Search for the cell housing the specified text and yield its [X, Y] center coordinate. 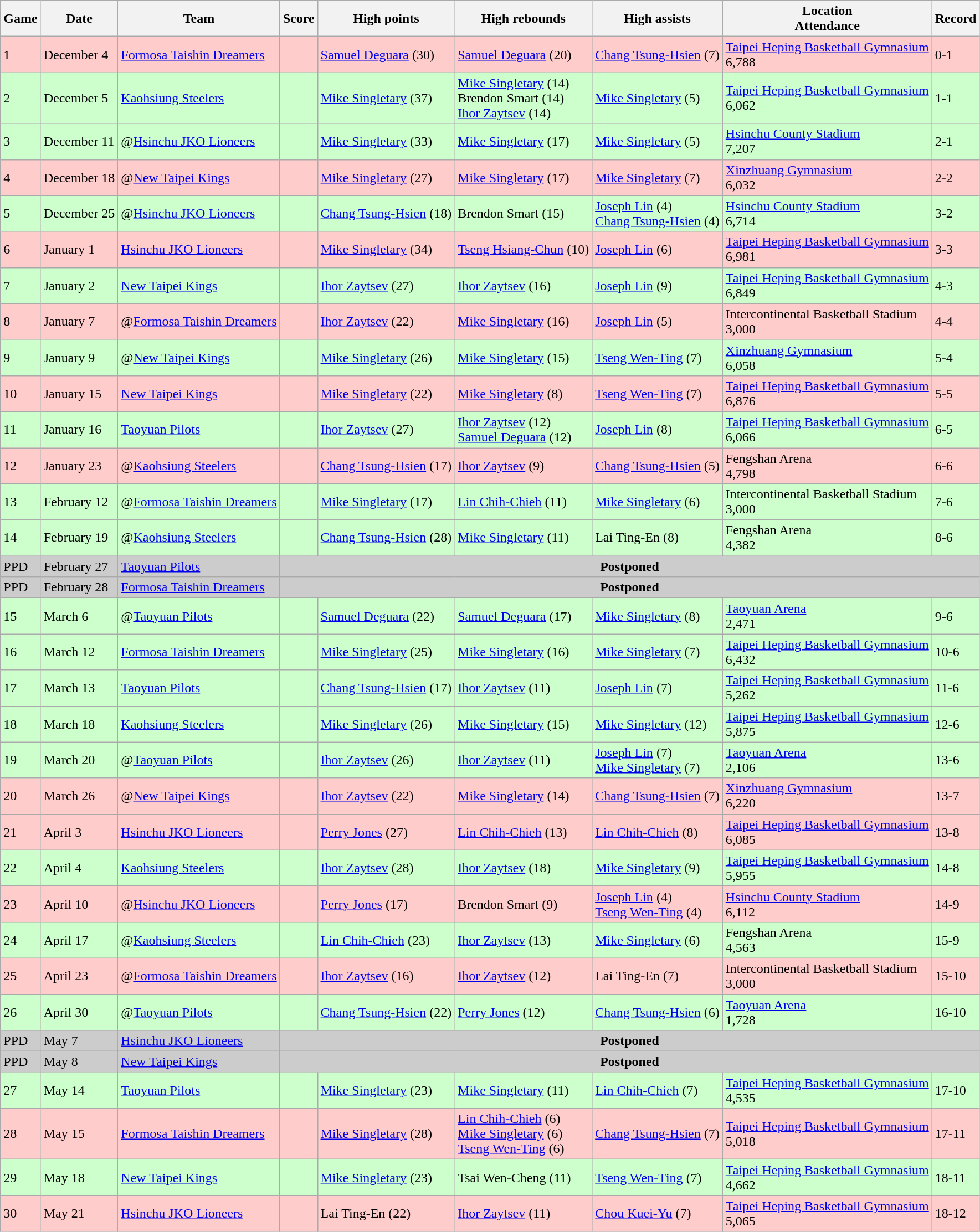
20 [20, 796]
18 [20, 724]
Mike Singletary (12) [658, 724]
1-1 [956, 98]
May 7 [79, 1041]
LocationAttendance [827, 19]
Mike Singletary (14)Brendon Smart (14)Ihor Zaytsev (14) [524, 98]
January 7 [79, 321]
April 23 [79, 976]
December 18 [79, 177]
15-9 [956, 940]
Hsinchu County Stadium7,207 [827, 142]
Perry Jones (12) [524, 1012]
March 13 [79, 688]
Chang Tsung-Hsien (18) [386, 214]
Lin Chih-Chieh (13) [524, 832]
January 9 [79, 358]
December 5 [79, 98]
March 12 [79, 652]
30 [20, 1214]
12-6 [956, 724]
26 [20, 1012]
28 [20, 1134]
18-12 [956, 1214]
27 [20, 1091]
Samuel Deguara (30) [386, 54]
Ihor Zaytsev (13) [524, 940]
December 11 [79, 142]
17 [20, 688]
Taipei Heping Basketball Gymnasium5,018 [827, 1134]
Chang Tsung-Hsien (22) [386, 1012]
4 [20, 177]
14-9 [956, 904]
Samuel Deguara (20) [524, 54]
Xinzhuang Gymnasium6,058 [827, 358]
16 [20, 652]
Brendon Smart (9) [524, 904]
Chou Kuei-Yu (7) [658, 1214]
Ihor Zaytsev (18) [524, 868]
10 [20, 393]
13-8 [956, 832]
Joseph Lin (8) [658, 430]
Taipei Heping Basketball Gymnasium4,535 [827, 1091]
Samuel Deguara (17) [524, 616]
14 [20, 538]
Tsai Wen-Cheng (11) [524, 1177]
Fengshan Arena4,563 [827, 940]
Hsinchu County Stadium6,112 [827, 904]
15-10 [956, 976]
May 14 [79, 1091]
5-5 [956, 393]
21 [20, 832]
Fengshan Arena4,798 [827, 465]
Joseph Lin (4)Tseng Wen-Ting (4) [658, 904]
Fengshan Arena4,382 [827, 538]
January 16 [79, 430]
Record [956, 19]
18-11 [956, 1177]
March 6 [79, 616]
25 [20, 976]
29 [20, 1177]
Team [199, 19]
2-1 [956, 142]
16-10 [956, 1012]
April 10 [79, 904]
17-11 [956, 1134]
Ihor Zaytsev (9) [524, 465]
High assists [658, 19]
Mike Singletary (22) [386, 393]
15 [20, 616]
Ihor Zaytsev (12) [524, 976]
High points [386, 19]
Hsinchu County Stadium6,714 [827, 214]
7-6 [956, 502]
Taipei Heping Basketball Gymnasium5,262 [827, 688]
13-7 [956, 796]
February 19 [79, 538]
23 [20, 904]
Mike Singletary (14) [524, 796]
11-6 [956, 688]
19 [20, 760]
Taipei Heping Basketball Gymnasium6,432 [827, 652]
0-1 [956, 54]
Taipei Heping Basketball Gymnasium6,849 [827, 286]
May 8 [79, 1062]
13 [20, 502]
5 [20, 214]
Mike Singletary (27) [386, 177]
Taipei Heping Basketball Gymnasium5,065 [827, 1214]
10-6 [956, 652]
Joseph Lin (7) [658, 688]
9-6 [956, 616]
Taoyuan Arena2,471 [827, 616]
December 4 [79, 54]
24 [20, 940]
Chang Tsung-Hsien (28) [386, 538]
January 23 [79, 465]
Lin Chih-Chieh (23) [386, 940]
May 21 [79, 1214]
Taipei Heping Basketball Gymnasium4,662 [827, 1177]
Mike Singletary (28) [386, 1134]
Taipei Heping Basketball Gymnasium6,066 [827, 430]
Lin Chih-Chieh (8) [658, 832]
Perry Jones (27) [386, 832]
3-3 [956, 249]
Ihor Zaytsev (28) [386, 868]
Brendon Smart (15) [524, 214]
9 [20, 358]
Taoyuan Arena2,106 [827, 760]
Taipei Heping Basketball Gymnasium6,062 [827, 98]
Taipei Heping Basketball Gymnasium5,955 [827, 868]
4-3 [956, 286]
Mike Singletary (37) [386, 98]
April 4 [79, 868]
2 [20, 98]
14-8 [956, 868]
3-2 [956, 214]
22 [20, 868]
12 [20, 465]
Taipei Heping Basketball Gymnasium6,981 [827, 249]
Score [299, 19]
Chang Tsung-Hsien (6) [658, 1012]
Taipei Heping Basketball Gymnasium6,085 [827, 832]
6-6 [956, 465]
January 1 [79, 249]
4-4 [956, 321]
Ihor Zaytsev (26) [386, 760]
March 26 [79, 796]
Xinzhuang Gymnasium6,220 [827, 796]
January 2 [79, 286]
Joseph Lin (7)Mike Singletary (7) [658, 760]
5-4 [956, 358]
Lin Chih-Chieh (7) [658, 1091]
High rebounds [524, 19]
February 12 [79, 502]
February 27 [79, 566]
Joseph Lin (6) [658, 249]
Xinzhuang Gymnasium6,032 [827, 177]
Joseph Lin (4)Chang Tsung-Hsien (4) [658, 214]
Lai Ting-En (7) [658, 976]
Game [20, 19]
March 18 [79, 724]
Lin Chih-Chieh (11) [524, 502]
March 20 [79, 760]
17-10 [956, 1091]
Mike Singletary (34) [386, 249]
7 [20, 286]
Lai Ting-En (8) [658, 538]
January 15 [79, 393]
Mike Singletary (25) [386, 652]
April 3 [79, 832]
Chang Tsung-Hsien (5) [658, 465]
Joseph Lin (5) [658, 321]
8 [20, 321]
Samuel Deguara (22) [386, 616]
December 25 [79, 214]
6 [20, 249]
Lai Ting-En (22) [386, 1214]
1 [20, 54]
Mike Singletary (33) [386, 142]
13-6 [956, 760]
February 28 [79, 587]
2-2 [956, 177]
Ihor Zaytsev (12)Samuel Deguara (12) [524, 430]
6-5 [956, 430]
April 30 [79, 1012]
Taipei Heping Basketball Gymnasium6,788 [827, 54]
May 18 [79, 1177]
Mike Singletary (9) [658, 868]
11 [20, 430]
3 [20, 142]
May 15 [79, 1134]
Tseng Hsiang-Chun (10) [524, 249]
April 17 [79, 940]
Taipei Heping Basketball Gymnasium5,875 [827, 724]
Joseph Lin (9) [658, 286]
Taipei Heping Basketball Gymnasium6,876 [827, 393]
Lin Chih-Chieh (6)Mike Singletary (6)Tseng Wen-Ting (6) [524, 1134]
Perry Jones (17) [386, 904]
Taoyuan Arena1,728 [827, 1012]
Date [79, 19]
8-6 [956, 538]
